Provide the [X, Y] coordinate of the cell's center where the given text is located.  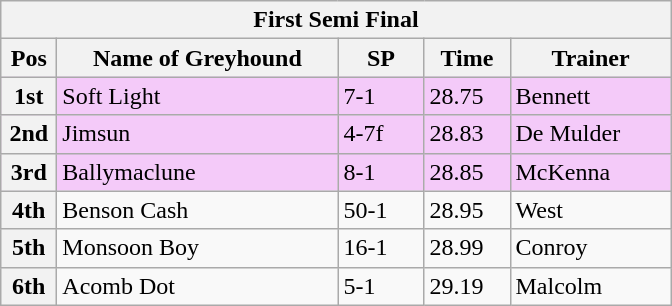
28.83 [467, 134]
West [590, 210]
Jimsun [198, 134]
4-7f [381, 134]
First Semi Final [336, 20]
Ballymaclune [198, 172]
3rd [29, 172]
5th [29, 248]
Pos [29, 58]
28.75 [467, 96]
4th [29, 210]
28.85 [467, 172]
1st [29, 96]
De Mulder [590, 134]
5-1 [381, 286]
McKenna [590, 172]
Time [467, 58]
8-1 [381, 172]
Conroy [590, 248]
6th [29, 286]
28.95 [467, 210]
Monsoon Boy [198, 248]
Name of Greyhound [198, 58]
Benson Cash [198, 210]
7-1 [381, 96]
SP [381, 58]
Trainer [590, 58]
2nd [29, 134]
16-1 [381, 248]
29.19 [467, 286]
50-1 [381, 210]
28.99 [467, 248]
Malcolm [590, 286]
Acomb Dot [198, 286]
Soft Light [198, 96]
Bennett [590, 96]
